Identify which cell holds the provided text, then report its [x, y] central coordinate. 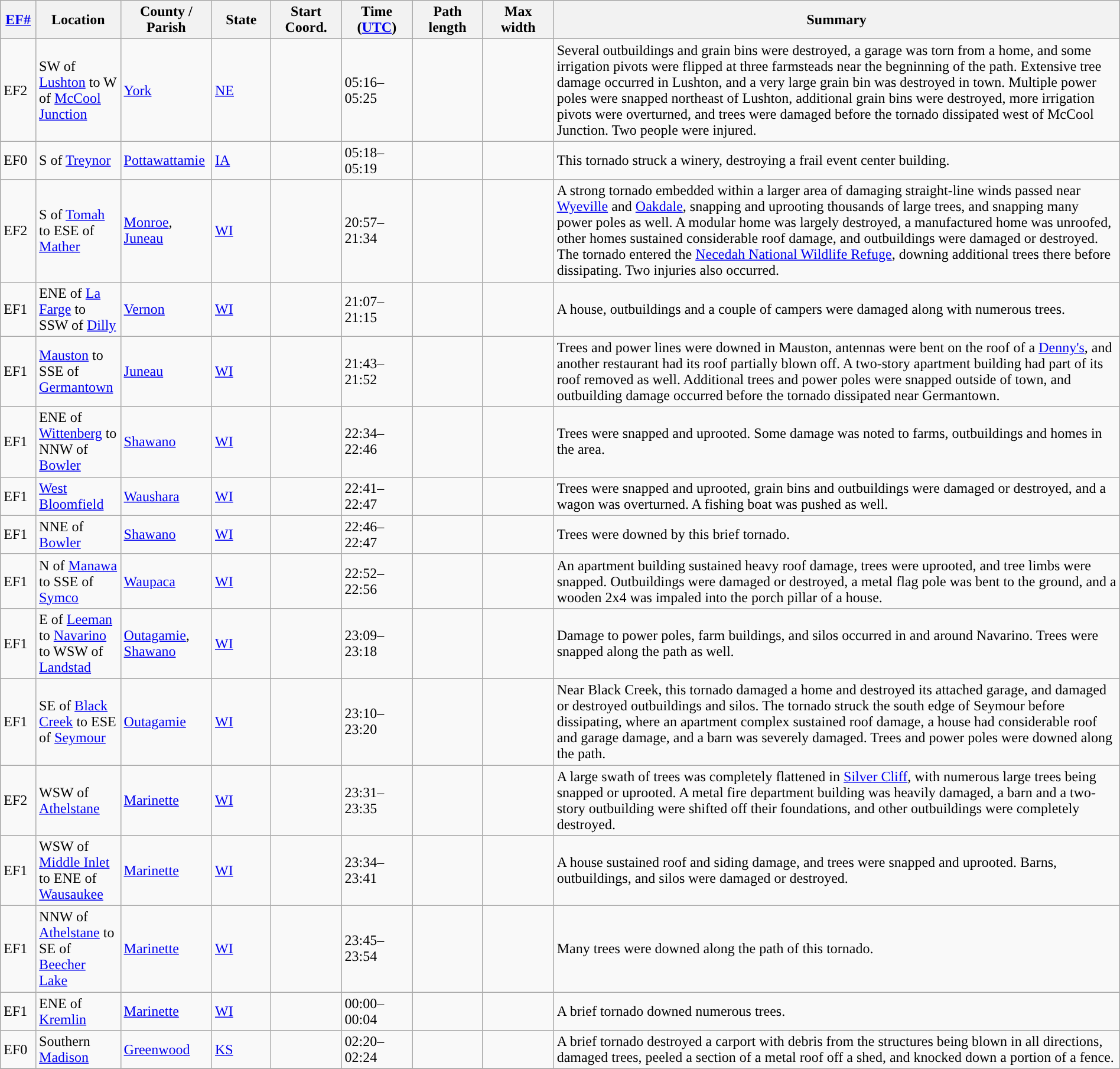
Trees were snapped and uprooted. Some damage was noted to farms, outbuildings and homes in the area. [836, 442]
E of Leeman to Navarino to WSW of Landstad [78, 643]
22:41–22:47 [377, 496]
Vernon [166, 309]
ENE of Kremlin [78, 1012]
23:45–23:54 [377, 949]
21:43–21:52 [377, 371]
Outagamie [166, 722]
SE of Black Creek to ESE of Seymour [78, 722]
N of Manawa to SSE of Symco [78, 581]
02:20–02:24 [377, 1049]
Mauston to SSE of Germantown [78, 371]
Many trees were downed along the path of this tornado. [836, 949]
23:09–23:18 [377, 643]
Max width [518, 20]
S of Tomah to ESE of Mather [78, 230]
West Bloomfield [78, 496]
22:46–22:47 [377, 534]
05:16–05:25 [377, 90]
Waushara [166, 496]
SW of Lushton to W of McCool Junction [78, 90]
Start Coord. [306, 20]
NNW of Athelstane to SE of Beecher Lake [78, 949]
22:52–22:56 [377, 581]
A brief tornado downed numerous trees. [836, 1012]
Time (UTC) [377, 20]
23:34–23:41 [377, 871]
Summary [836, 20]
Waupaca [166, 581]
ENE of Wittenberg to NNW of Bowler [78, 442]
20:57–21:34 [377, 230]
Juneau [166, 371]
WSW of Athelstane [78, 800]
This tornado struck a winery, destroying a frail event center building. [836, 161]
Damage to power poles, farm buildings, and silos occurred in and around Navarino. Trees were snapped along the path as well. [836, 643]
A house sustained roof and siding damage, and trees were snapped and uprooted. Barns, outbuildings, and silos were damaged or destroyed. [836, 871]
A house, outbuildings and a couple of campers were damaged along with numerous trees. [836, 309]
05:18–05:19 [377, 161]
NNE of Bowler [78, 534]
S of Treynor [78, 161]
21:07–21:15 [377, 309]
KS [241, 1049]
Pottawattamie [166, 161]
Monroe, Juneau [166, 230]
00:00–00:04 [377, 1012]
Outagamie, Shawano [166, 643]
Greenwood [166, 1049]
Path length [448, 20]
County / Parish [166, 20]
Location [78, 20]
EF# [18, 20]
NE [241, 90]
IA [241, 161]
WSW of Middle Inlet to ENE of Wausaukee [78, 871]
Southern Madison [78, 1049]
York [166, 90]
23:31–23:35 [377, 800]
23:10–23:20 [377, 722]
State [241, 20]
22:34–22:46 [377, 442]
ENE of La Farge to SSW of Dilly [78, 309]
Trees were downed by this brief tornado. [836, 534]
